Locate the cell with the specified text and output its [x, y] center coordinate. 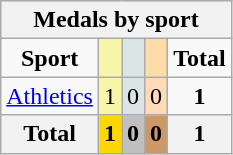
Medals by sport [116, 20]
Sport [50, 58]
Athletics [50, 96]
